Provide the [X, Y] coordinate of the cell's center where the given text is located.  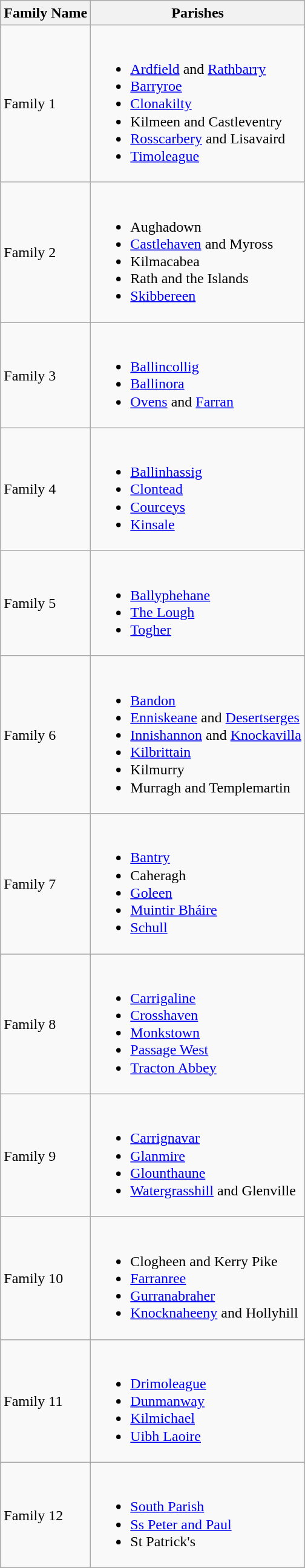
Family 9 [46, 1155]
South ParishSs Peter and PaulSt Patrick's [198, 1515]
BandonEnniskeane and DesertsergesInnishannon and KnockavillaKilbrittainKilmurryMurragh and Templemartin [198, 734]
Clogheen and Kerry PikeFarranreeGurranabraherKnocknaheeny and Hollyhill [198, 1278]
Family 1 [46, 104]
BallincolligBallinoraOvens and Farran [198, 375]
Family 10 [46, 1278]
Family 3 [46, 375]
Ardfield and RathbarryBarryroeClonakiltyKilmeen and CastleventryRosscarbery and LisavairdTimoleague [198, 104]
Family 5 [46, 603]
CarrigalineCrosshavenMonkstownPassage WestTracton Abbey [198, 1024]
DrimoleagueDunmanwayKilmichaelUibh Laoire [198, 1401]
Family 6 [46, 734]
Family 2 [46, 252]
Parishes [198, 13]
CarrignavarGlanmireGlounthauneWatergrasshill and Glenville [198, 1155]
Family 8 [46, 1024]
BallyphehaneThe LoughTogher [198, 603]
AughadownCastlehaven and MyrossKilmacabeaRath and the IslandsSkibbereen [198, 252]
Family Name [46, 13]
Family 11 [46, 1401]
Family 12 [46, 1515]
Family 7 [46, 884]
Family 4 [46, 489]
BantryCaheraghGoleenMuintir BháireSchull [198, 884]
BallinhassigClonteadCourceysKinsale [198, 489]
